For the text-containing cell, return its midpoint in (X, Y) coordinate format. 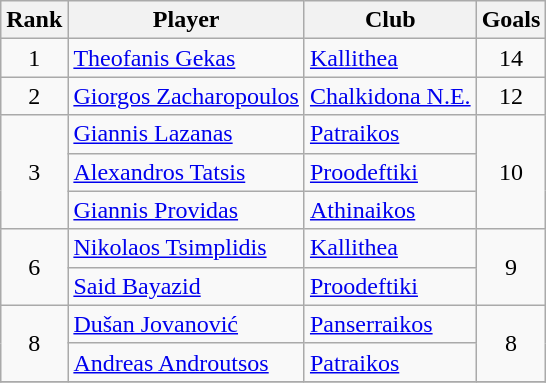
6 (34, 267)
3 (34, 172)
12 (511, 96)
Athinaikos (390, 210)
Giannis Lazanas (186, 134)
9 (511, 267)
Rank (34, 20)
Chalkidona N.E. (390, 96)
10 (511, 172)
Nikolaos Tsimplidis (186, 248)
Giorgos Zacharopoulos (186, 96)
Theofanis Gekas (186, 58)
Goals (511, 20)
Dušan Jovanović (186, 324)
Club (390, 20)
Said Bayazid (186, 286)
1 (34, 58)
Panserraikos (390, 324)
2 (34, 96)
Player (186, 20)
Andreas Androutsos (186, 362)
Giannis Providas (186, 210)
Alexandros Tatsis (186, 172)
14 (511, 58)
